Return the [X, Y] coordinate for the center point of the cell that contains the specified text.  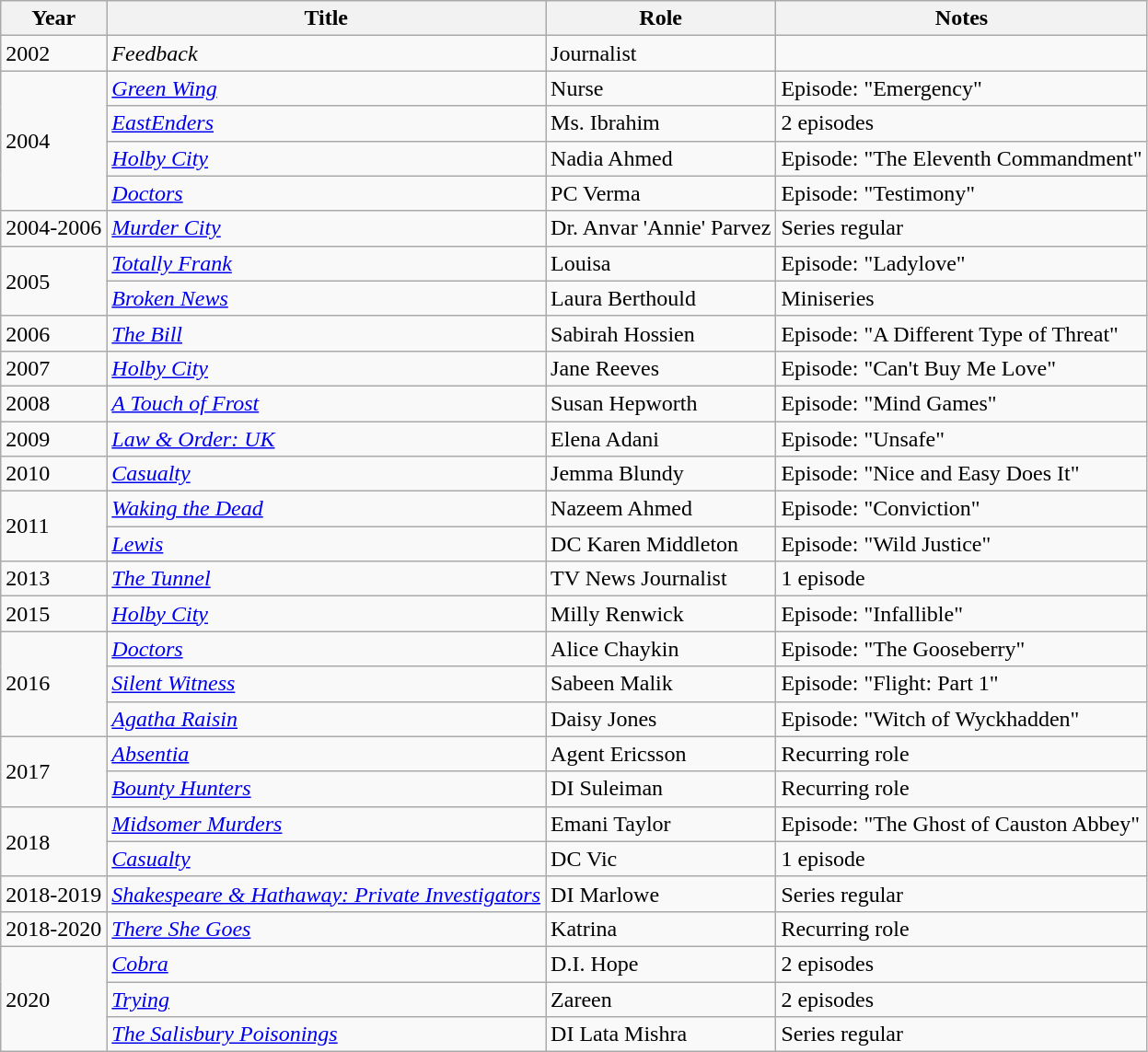
PC Verma [661, 193]
Episode: "The Gooseberry" [961, 649]
2004-2006 [53, 228]
The Salisbury Poisonings [326, 1035]
Sabeen Malik [661, 684]
Miniseries [961, 298]
Episode: "Conviction" [961, 509]
Ms. Ibrahim [661, 123]
Milly Renwick [661, 614]
Year [53, 18]
DI Marlowe [661, 894]
2018-2019 [53, 894]
Emani Taylor [661, 824]
Dr. Anvar 'Annie' Parvez [661, 228]
Episode: "Unsafe" [961, 439]
2018-2020 [53, 929]
Green Wing [326, 88]
Waking the Dead [326, 509]
2018 [53, 841]
Jemma Blundy [661, 474]
Notes [961, 18]
Episode: "Can't Buy Me Love" [961, 368]
2010 [53, 474]
Totally Frank [326, 263]
2008 [53, 403]
TV News Journalist [661, 579]
2017 [53, 771]
Cobra [326, 964]
2016 [53, 684]
Episode: "The Eleventh Commandment" [961, 158]
Role [661, 18]
Agent Ericsson [661, 754]
Episode: "Nice and Easy Does It" [961, 474]
Shakespeare & Hathaway: Private Investigators [326, 894]
2009 [53, 439]
2007 [53, 368]
2005 [53, 281]
Nurse [661, 88]
Broken News [326, 298]
Midsomer Murders [326, 824]
Episode: "Infallible" [961, 614]
2004 [53, 141]
Laura Berthould [661, 298]
Title [326, 18]
2015 [53, 614]
Nadia Ahmed [661, 158]
Agatha Raisin [326, 719]
Louisa [661, 263]
2020 [53, 999]
Silent Witness [326, 684]
Jane Reeves [661, 368]
Episode: "The Ghost of Causton Abbey" [961, 824]
DI Suleiman [661, 789]
Episode: "Witch of Wyckhadden" [961, 719]
2013 [53, 579]
There She Goes [326, 929]
2002 [53, 53]
Alice Chaykin [661, 649]
A Touch of Frost [326, 403]
Zareen [661, 999]
Sabirah Hossien [661, 333]
Episode: "Emergency" [961, 88]
Episode: "A Different Type of Threat" [961, 333]
Murder City [326, 228]
Journalist [661, 53]
Nazeem Ahmed [661, 509]
Episode: "Testimony" [961, 193]
Episode: "Flight: Part 1" [961, 684]
DC Karen Middleton [661, 544]
The Tunnel [326, 579]
Law & Order: UK [326, 439]
DI Lata Mishra [661, 1035]
Bounty Hunters [326, 789]
Daisy Jones [661, 719]
D.I. Hope [661, 964]
Katrina [661, 929]
The Bill [326, 333]
Episode: "Wild Justice" [961, 544]
Absentia [326, 754]
EastEnders [326, 123]
2006 [53, 333]
Lewis [326, 544]
Episode: "Mind Games" [961, 403]
Trying [326, 999]
Susan Hepworth [661, 403]
Elena Adani [661, 439]
2011 [53, 526]
Feedback [326, 53]
DC Vic [661, 859]
Episode: "Ladylove" [961, 263]
